Detect which cell encompasses the target text, then output its (X, Y) center coordinate. 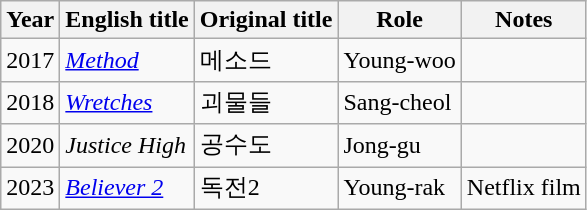
Believer 2 (127, 188)
Original title (266, 20)
Method (127, 60)
Year (30, 20)
Justice High (127, 146)
2018 (30, 102)
Notes (524, 20)
괴물들 (266, 102)
2017 (30, 60)
공수도 (266, 146)
2023 (30, 188)
2020 (30, 146)
Wretches (127, 102)
독전2 (266, 188)
메소드 (266, 60)
Young-rak (400, 188)
Sang-cheol (400, 102)
Young-woo (400, 60)
Netflix film (524, 188)
English title (127, 20)
Jong-gu (400, 146)
Role (400, 20)
